Scan for the cell matching the given text and deliver its [x, y] coordinate at center. 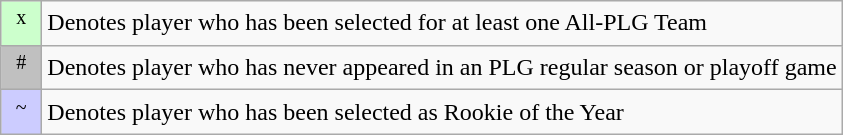
~ [22, 112]
x [22, 24]
Denotes player who has been selected for at least one All-PLG Team [442, 24]
Denotes player who has never appeared in an PLG regular season or playoff game [442, 68]
Denotes player who has been selected as Rookie of the Year [442, 112]
# [22, 68]
